Identify which cell holds the provided text, then report its (x, y) central coordinate. 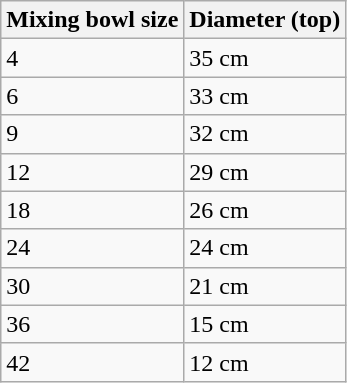
21 cm (265, 286)
36 (92, 324)
15 cm (265, 324)
26 cm (265, 210)
29 cm (265, 172)
32 cm (265, 134)
24 (92, 248)
35 cm (265, 58)
30 (92, 286)
4 (92, 58)
9 (92, 134)
Diameter (top) (265, 20)
42 (92, 362)
18 (92, 210)
24 cm (265, 248)
Mixing bowl size (92, 20)
12 cm (265, 362)
12 (92, 172)
33 cm (265, 96)
6 (92, 96)
